Extract the (X, Y) coordinate from the center of the cell holding the provided text.  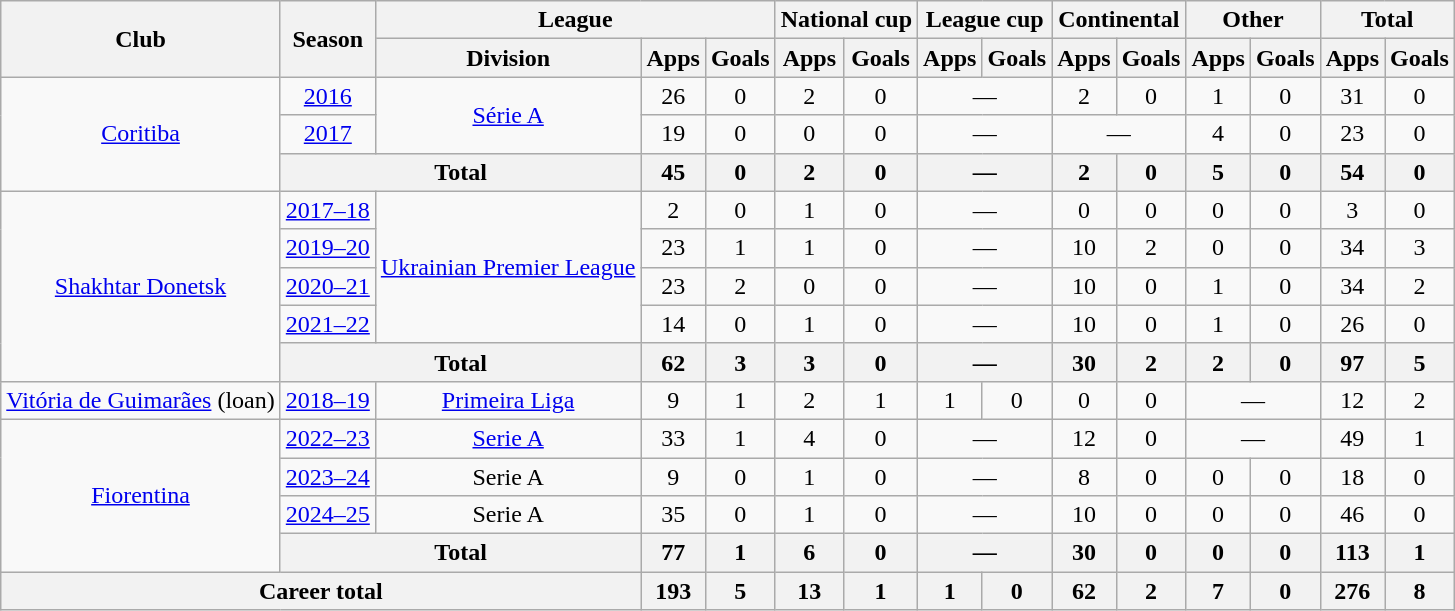
National cup (846, 20)
Ukrainian Premier League (508, 267)
Coritiba (141, 134)
2017–18 (328, 210)
Other (1253, 20)
2017 (328, 134)
2023–24 (328, 477)
Fiorentina (141, 495)
45 (673, 172)
2019–20 (328, 248)
31 (1352, 96)
2020–21 (328, 286)
7 (1218, 591)
46 (1352, 515)
77 (673, 553)
113 (1352, 553)
Série A (508, 115)
League (575, 20)
18 (1352, 477)
193 (673, 591)
Career total (321, 591)
Season (328, 39)
League cup (985, 20)
Shakhtar Donetsk (141, 286)
2021–22 (328, 324)
35 (673, 515)
2018–19 (328, 400)
2024–25 (328, 515)
54 (1352, 172)
2016 (328, 96)
13 (809, 591)
Continental (1119, 20)
19 (673, 134)
14 (673, 324)
Division (508, 58)
Primeira Liga (508, 400)
6 (809, 553)
Vitória de Guimarães (loan) (141, 400)
97 (1352, 362)
276 (1352, 591)
Club (141, 39)
2022–23 (328, 438)
33 (673, 438)
49 (1352, 438)
